Scan for the cell matching the given text and deliver its (X, Y) coordinate at center. 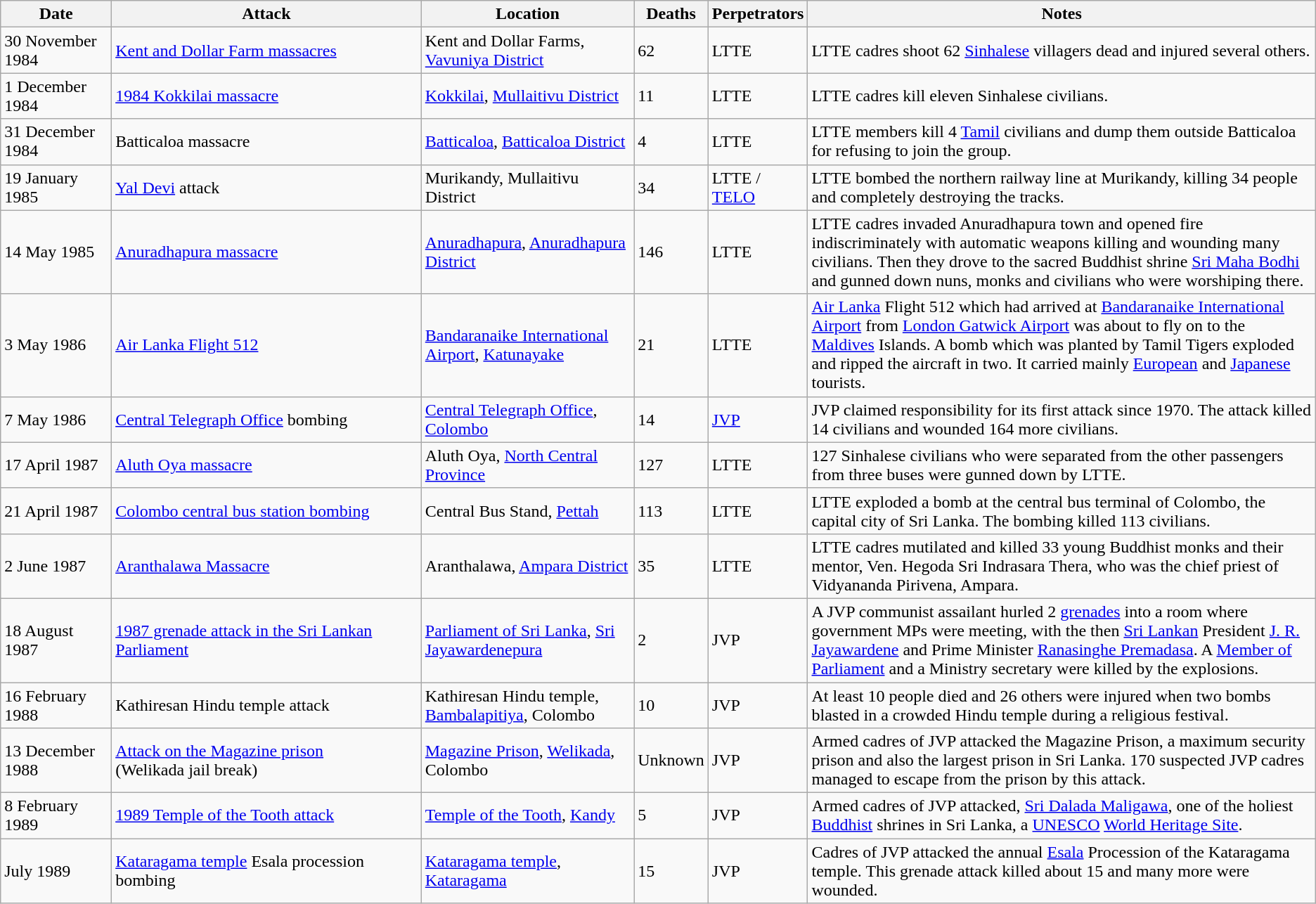
Aranthalawa Massacre (267, 566)
34 (671, 187)
Central Bus Stand, Pettah (527, 510)
Magazine Prison, Welikada, Colombo (527, 761)
Batticaloa massacre (267, 142)
Unknown (671, 761)
Deaths (671, 14)
Notes (1062, 14)
Air Lanka Flight 512 (267, 345)
LTTE cadres shoot 62 Sinhalese villagers dead and injured several others. (1062, 51)
19 January 1985 (56, 187)
17 April 1987 (56, 465)
Central Telegraph Office bombing (267, 419)
LTTE bombed the northern railway line at Murikandy, killing 34 people and completely destroying the tracks. (1062, 187)
1 December 1984 (56, 96)
31 December 1984 (56, 142)
8 February 1989 (56, 815)
113 (671, 510)
LTTE exploded a bomb at the central bus terminal of Colombo, the capital city of Sri Lanka. The bombing killed 113 civilians. (1062, 510)
30 November 1984 (56, 51)
127 Sinhalese civilians who were separated from the other passengers from three buses were gunned down by LTTE. (1062, 465)
1989 Temple of the Tooth attack (267, 815)
Aluth Oya massacre (267, 465)
21 April 1987 (56, 510)
1987 grenade attack in the Sri Lankan Parliament (267, 640)
11 (671, 96)
Location (527, 14)
Kathiresan Hindu temple, Bambalapitiya, Colombo (527, 704)
10 (671, 704)
Attack on the Magazine prison (Welikada jail break) (267, 761)
Armed cadres of JVP attacked, Sri Dalada Maligawa, one of the holiest Buddhist shrines in Sri Lanka, a UNESCO World Heritage Site. (1062, 815)
Temple of the Tooth, Kandy (527, 815)
13 December 1988 (56, 761)
Kataragama temple, Kataragama (527, 871)
127 (671, 465)
Murikandy, Mullaitivu District (527, 187)
62 (671, 51)
Central Telegraph Office, Colombo (527, 419)
14 (671, 419)
Aranthalawa, Ampara District (527, 566)
Kent and Dollar Farm massacres (267, 51)
LTTE members kill 4 Tamil civilians and dump them outside Batticaloa for refusing to join the group. (1062, 142)
1984 Kokkilai massacre (267, 96)
Perpetrators (758, 14)
Bandaranaike International Airport, Katunayake (527, 345)
Yal Devi attack (267, 187)
Aluth Oya, North Central Province (527, 465)
Cadres of JVP attacked the annual Esala Procession of the Kataragama temple. This grenade attack killed about 15 and many more were wounded. (1062, 871)
Kathiresan Hindu temple attack (267, 704)
21 (671, 345)
Kataragama temple Esala procession bombing (267, 871)
Date (56, 14)
2 June 1987 (56, 566)
Kokkilai, Mullaitivu District (527, 96)
July 1989 (56, 871)
2 (671, 640)
LTTE / TELO (758, 187)
At least 10 people died and 26 others were injured when two bombs blasted in a crowded Hindu temple during a religious festival. (1062, 704)
JVP claimed responsibility for its first attack since 1970. The attack killed 14 civilians and wounded 164 more civilians. (1062, 419)
14 May 1985 (56, 252)
Anuradhapura, Anuradhapura District (527, 252)
Parliament of Sri Lanka, Sri Jayawardenepura (527, 640)
16 February 1988 (56, 704)
5 (671, 815)
3 May 1986 (56, 345)
35 (671, 566)
Attack (267, 14)
18 August 1987 (56, 640)
7 May 1986 (56, 419)
Batticaloa, Batticaloa District (527, 142)
Colombo central bus station bombing (267, 510)
LTTE cadres kill eleven Sinhalese civilians. (1062, 96)
Kent and Dollar Farms, Vavuniya District (527, 51)
146 (671, 252)
4 (671, 142)
Anuradhapura massacre (267, 252)
15 (671, 871)
